Search for the cell housing the specified text and yield its (X, Y) center coordinate. 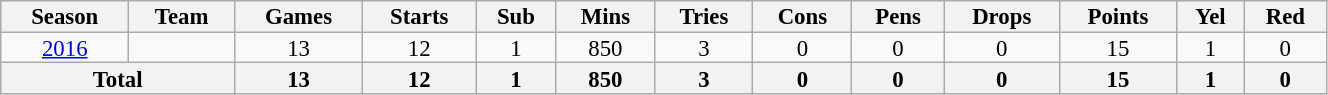
Pens (898, 16)
Red (1285, 16)
Cons (802, 16)
Tries (704, 16)
Season (65, 16)
Total (118, 78)
Points (1118, 16)
2016 (65, 48)
Games (299, 16)
Yel (1211, 16)
Team (182, 16)
Drops (1002, 16)
Mins (606, 16)
Sub (516, 16)
Starts (420, 16)
